Find where the given text appears and provide that cell's center as (X, Y) coordinate. 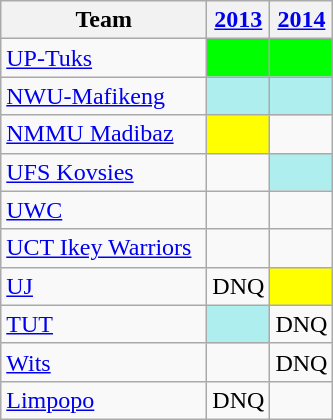
UCT Ikey Warriors (104, 248)
UP-Tuks (104, 58)
UFS Kovsies (104, 172)
Team (104, 20)
NMMU Madibaz (104, 134)
2014 (302, 20)
TUT (104, 324)
Limpopo (104, 400)
Wits (104, 362)
NWU-Mafikeng (104, 96)
UJ (104, 286)
UWC (104, 210)
2013 (238, 20)
